Pinpoint the cell where the given text exists, returning its [x, y] midpoint coordinate. 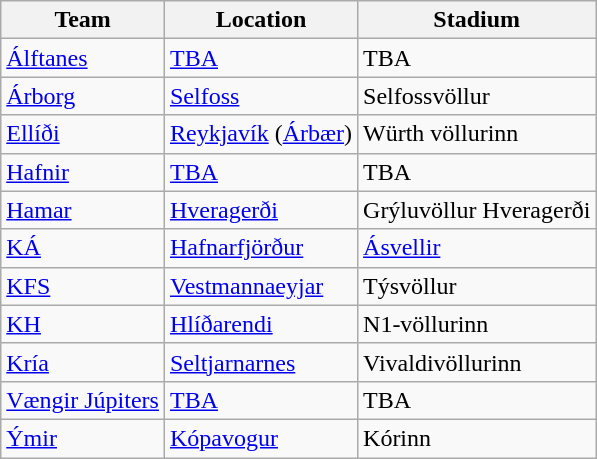
Kórinn [477, 438]
Vivaldivöllurinn [477, 362]
Ýmir [83, 438]
Týsvöllur [477, 286]
Álftanes [83, 58]
Reykjavík (Árbær) [260, 134]
Hlíðarendi [260, 324]
Selfoss [260, 96]
Hamar [83, 210]
Grýluvöllur Hveragerði [477, 210]
Hveragerði [260, 210]
Seltjarnarnes [260, 362]
Team [83, 20]
Kópavogur [260, 438]
KH [83, 324]
Hafnarfjörður [260, 248]
Vængir Júpiters [83, 400]
Ellíði [83, 134]
Ásvellir [477, 248]
Location [260, 20]
Hafnir [83, 172]
N1-völlurinn [477, 324]
Selfossvöllur [477, 96]
KFS [83, 286]
Würth völlurinn [477, 134]
KÁ [83, 248]
Stadium [477, 20]
Vestmannaeyjar [260, 286]
Kría [83, 362]
Árborg [83, 96]
